Scan for the cell matching the given text and deliver its (X, Y) coordinate at center. 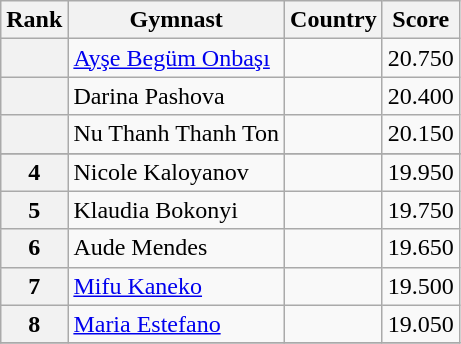
19.750 (420, 210)
Ayşe Begüm Onbaşı (176, 58)
19.950 (420, 172)
19.650 (420, 248)
Klaudia Bokonyi (176, 210)
20.750 (420, 58)
Rank (34, 20)
Country (334, 20)
8 (34, 324)
20.150 (420, 134)
5 (34, 210)
Mifu Kaneko (176, 286)
7 (34, 286)
Nicole Kaloyanov (176, 172)
Darina Pashova (176, 96)
20.400 (420, 96)
4 (34, 172)
Score (420, 20)
Nu Thanh Thanh Ton (176, 134)
6 (34, 248)
Maria Estefano (176, 324)
19.050 (420, 324)
Gymnast (176, 20)
19.500 (420, 286)
Aude Mendes (176, 248)
